Find where the given text appears and provide that cell's center as [x, y] coordinate. 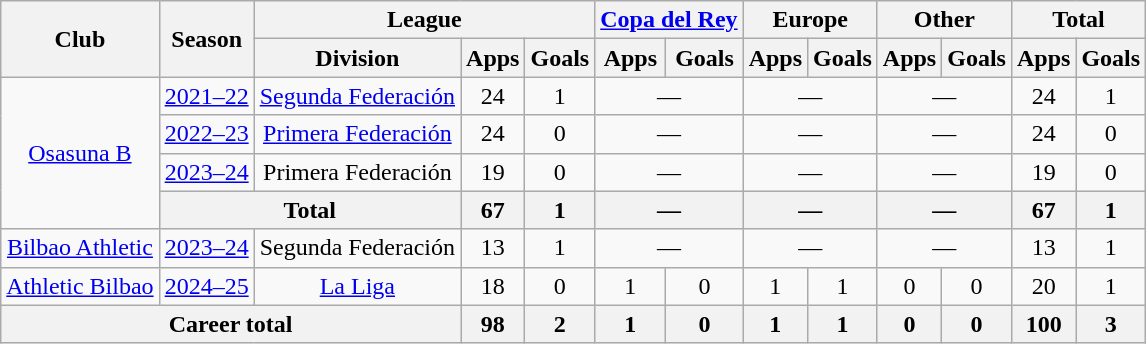
Copa del Rey [669, 20]
2 [560, 324]
Division [357, 58]
Europe [810, 20]
Osasuna B [80, 153]
3 [1111, 324]
2024–25 [206, 286]
2022–23 [206, 134]
Athletic Bilbao [80, 286]
Club [80, 39]
98 [493, 324]
Other [944, 20]
Career total [231, 324]
100 [1043, 324]
Bilbao Athletic [80, 248]
La Liga [357, 286]
18 [493, 286]
League [424, 20]
20 [1043, 286]
2021–22 [206, 96]
Season [206, 39]
